Return (x, y) of the center of cell containing provided text 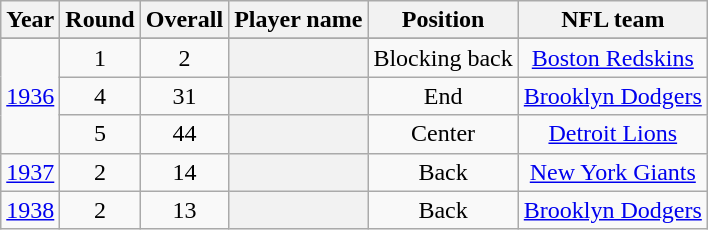
1937 (30, 172)
1938 (30, 210)
Position (443, 20)
13 (184, 210)
Year (30, 20)
Center (443, 134)
4 (100, 96)
Blocking back (443, 58)
1936 (30, 96)
14 (184, 172)
Boston Redskins (612, 58)
Player name (298, 20)
44 (184, 134)
Round (100, 20)
Detroit Lions (612, 134)
31 (184, 96)
NFL team (612, 20)
New York Giants (612, 172)
Overall (184, 20)
1 (100, 58)
End (443, 96)
5 (100, 134)
